For the text-containing cell, return its midpoint in (X, Y) coordinate format. 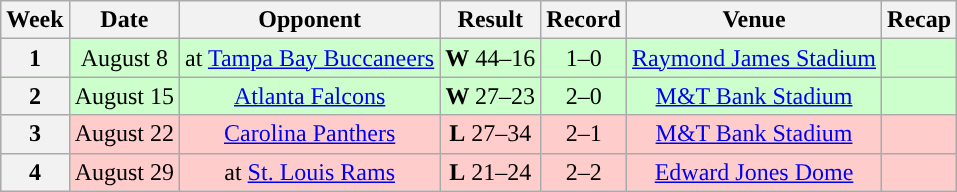
2–2 (584, 172)
Carolina Panthers (310, 134)
Atlanta Falcons (310, 96)
3 (35, 134)
L 21–24 (490, 172)
Record (584, 20)
L 27–34 (490, 134)
2–1 (584, 134)
at Tampa Bay Buccaneers (310, 58)
August 8 (124, 58)
1 (35, 58)
Opponent (310, 20)
Edward Jones Dome (754, 172)
Venue (754, 20)
at St. Louis Rams (310, 172)
W 44–16 (490, 58)
Raymond James Stadium (754, 58)
Recap (920, 20)
1–0 (584, 58)
Date (124, 20)
August 15 (124, 96)
Result (490, 20)
4 (35, 172)
2–0 (584, 96)
W 27–23 (490, 96)
Week (35, 20)
August 29 (124, 172)
August 22 (124, 134)
2 (35, 96)
